Locate the cell with the specified text and output its [x, y] center coordinate. 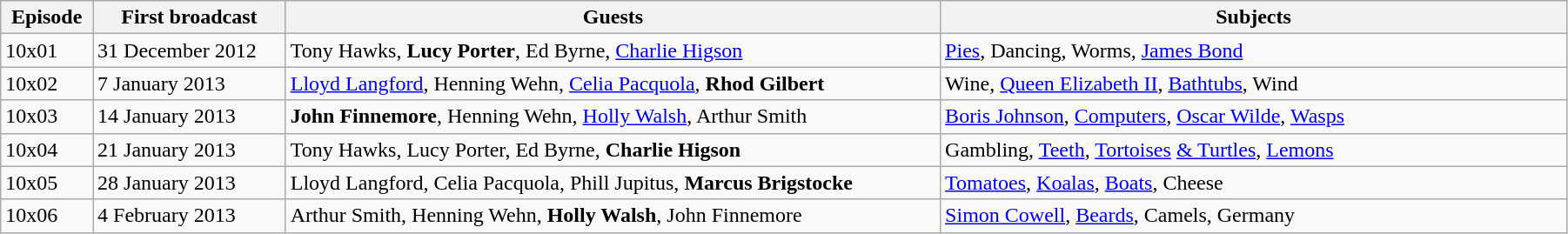
10x04 [47, 150]
Wine, Queen Elizabeth II, Bathtubs, Wind [1254, 84]
31 December 2012 [190, 50]
Pies, Dancing, Worms, James Bond [1254, 50]
Arthur Smith, Henning Wehn, Holly Walsh, John Finnemore [613, 216]
14 January 2013 [190, 117]
21 January 2013 [190, 150]
Tomatoes, Koalas, Boats, Cheese [1254, 183]
Gambling, Teeth, Tortoises & Turtles, Lemons [1254, 150]
10x03 [47, 117]
28 January 2013 [190, 183]
Lloyd Langford, Henning Wehn, Celia Pacquola, Rhod Gilbert [613, 84]
10x06 [47, 216]
Simon Cowell, Beards, Camels, Germany [1254, 216]
10x01 [47, 50]
10x02 [47, 84]
10x05 [47, 183]
John Finnemore, Henning Wehn, Holly Walsh, Arthur Smith [613, 117]
First broadcast [190, 17]
Boris Johnson, Computers, Oscar Wilde, Wasps [1254, 117]
Subjects [1254, 17]
7 January 2013 [190, 84]
Episode [47, 17]
Lloyd Langford, Celia Pacquola, Phill Jupitus, Marcus Brigstocke [613, 183]
4 February 2013 [190, 216]
Guests [613, 17]
